From the cell containing the given text, extract its center point as (x, y) coordinate. 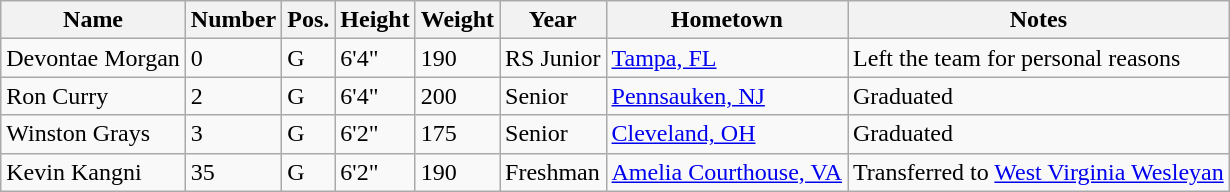
Left the team for personal reasons (1039, 58)
200 (457, 96)
RS Junior (553, 58)
Height (375, 20)
175 (457, 134)
Hometown (727, 20)
Cleveland, OH (727, 134)
0 (233, 58)
Kevin Kangni (94, 172)
Weight (457, 20)
Amelia Courthouse, VA (727, 172)
Winston Grays (94, 134)
2 (233, 96)
Pos. (308, 20)
Ron Curry (94, 96)
Notes (1039, 20)
Number (233, 20)
3 (233, 134)
Name (94, 20)
Pennsauken, NJ (727, 96)
Freshman (553, 172)
Tampa, FL (727, 58)
Transferred to West Virginia Wesleyan (1039, 172)
35 (233, 172)
Devontae Morgan (94, 58)
Year (553, 20)
